Capture the cell that displays the provided text and extract its [x, y] central coordinate. 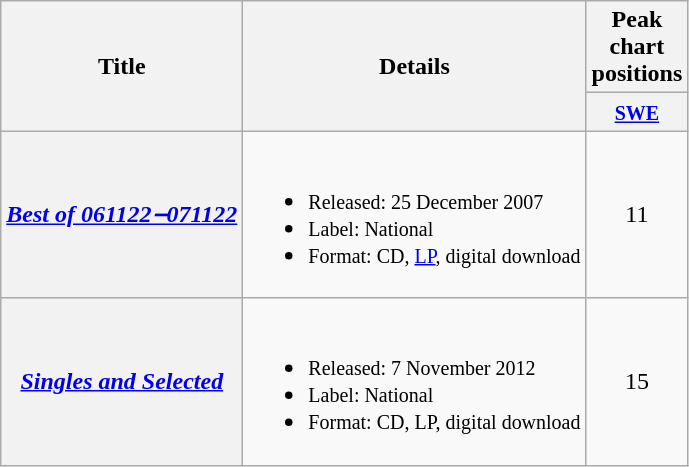
Peak chart positions [637, 47]
Released: 25 December 2007Label: NationalFormat: CD, LP, digital download [414, 214]
Best of 061122‒071122 [122, 214]
Singles and Selected [122, 382]
Title [122, 66]
15 [637, 382]
11 [637, 214]
SWE [637, 112]
Details [414, 66]
Released: 7 November 2012Label: NationalFormat: CD, LP, digital download [414, 382]
